Identify which cell holds the provided text, then report its [X, Y] central coordinate. 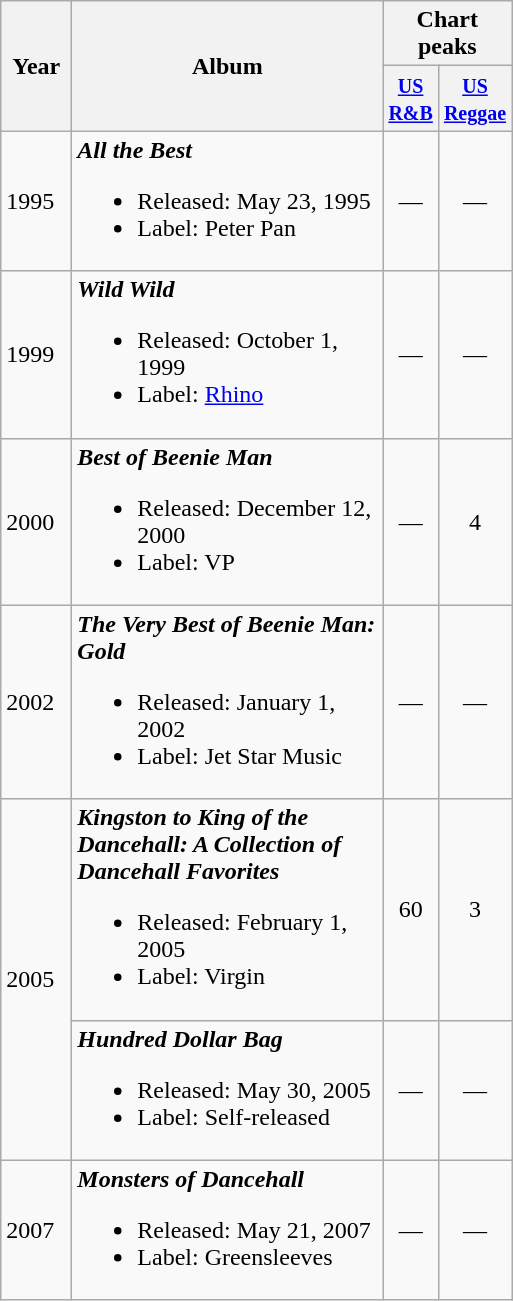
2002 [36, 702]
60 [411, 910]
Album [228, 66]
Wild WildReleased: October 1, 1999Label: Rhino [228, 354]
US Reggae [474, 98]
Best of Beenie ManReleased: December 12, 2000Label: VP [228, 522]
All the BestReleased: May 23, 1995Label: Peter Pan [228, 201]
Monsters of DancehallReleased: May 21, 2007Label: Greensleeves [228, 1230]
Chart peaks [448, 34]
3 [474, 910]
US R&B [411, 98]
The Very Best of Beenie Man: GoldReleased: January 1, 2002Label: Jet Star Music [228, 702]
2005 [36, 980]
2007 [36, 1230]
Year [36, 66]
Kingston to King of the Dancehall: A Collection of Dancehall FavoritesReleased: February 1, 2005Label: Virgin [228, 910]
2000 [36, 522]
1999 [36, 354]
Hundred Dollar BagReleased: May 30, 2005Label: Self-released [228, 1090]
4 [474, 522]
1995 [36, 201]
